Find where the given text appears and provide that cell's center as [X, Y] coordinate. 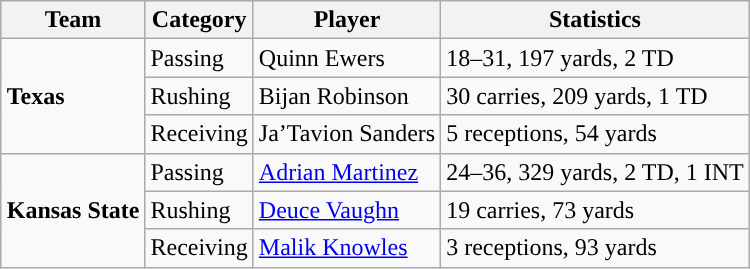
Adrian Martinez [346, 172]
Team [73, 20]
Kansas State [73, 210]
5 receptions, 54 yards [596, 134]
18–31, 197 yards, 2 TD [596, 58]
30 carries, 209 yards, 1 TD [596, 96]
24–36, 329 yards, 2 TD, 1 INT [596, 172]
Quinn Ewers [346, 58]
Ja’Tavion Sanders [346, 134]
Statistics [596, 20]
Texas [73, 96]
Bijan Robinson [346, 96]
19 carries, 73 yards [596, 210]
Deuce Vaughn [346, 210]
Category [199, 20]
Player [346, 20]
3 receptions, 93 yards [596, 248]
Malik Knowles [346, 248]
